Identify which cell holds the provided text, then report its [x, y] central coordinate. 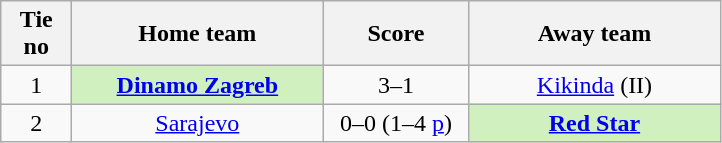
0–0 (1–4 p) [396, 123]
Away team [594, 34]
1 [36, 85]
Red Star [594, 123]
Home team [198, 34]
3–1 [396, 85]
Sarajevo [198, 123]
2 [36, 123]
Dinamo Zagreb [198, 85]
Kikinda (II) [594, 85]
Score [396, 34]
Tie no [36, 34]
